Extract the [x, y] coordinate from the center of the cell holding the provided text.  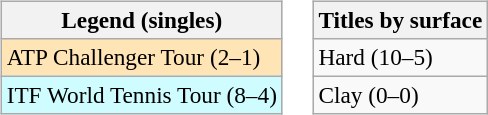
Titles by surface [400, 20]
ITF World Tennis Tour (8–4) [142, 95]
Legend (singles) [142, 20]
ATP Challenger Tour (2–1) [142, 57]
Clay (0–0) [400, 95]
Hard (10–5) [400, 57]
